Scan for the cell matching the given text and deliver its [x, y] coordinate at center. 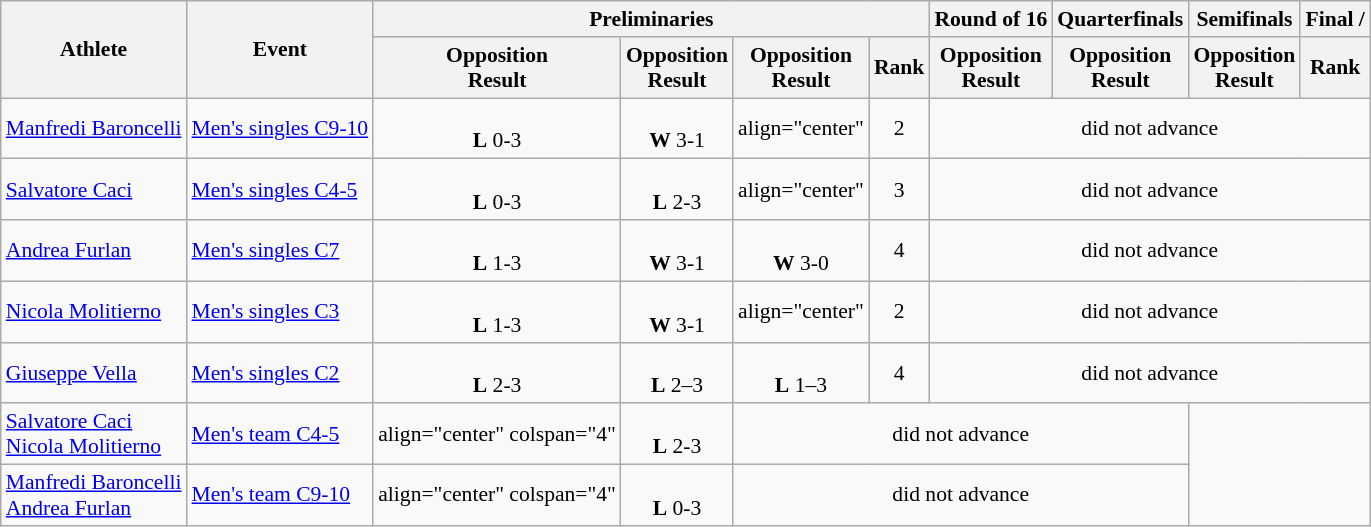
Nicola Molitierno [94, 312]
Event [280, 50]
Salvatore Caci [94, 190]
Quarterfinals [1120, 19]
Round of 16 [990, 19]
Men's team C4-5 [280, 434]
Men's team C9-10 [280, 496]
Men's singles C4-5 [280, 190]
Final / [1335, 19]
Men's singles C7 [280, 250]
Men's singles C9-10 [280, 128]
3 [900, 190]
Preliminaries [651, 19]
Giuseppe Vella [94, 372]
Semifinals [1244, 19]
W 3-0 [801, 250]
Manfredi Baroncelli Andrea Furlan [94, 496]
Manfredi Baroncelli [94, 128]
L 1–3 [801, 372]
Athlete [94, 50]
Men's singles C2 [280, 372]
L 2–3 [677, 372]
Salvatore Caci Nicola Molitierno [94, 434]
Andrea Furlan [94, 250]
Men's singles C3 [280, 312]
